From the cell containing the given text, extract its center point as (x, y) coordinate. 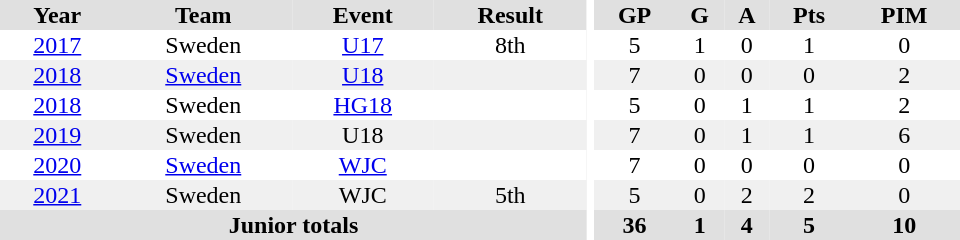
A (747, 15)
Result (511, 15)
10 (904, 225)
HG18 (363, 105)
2019 (58, 135)
Event (363, 15)
GP (635, 15)
Pts (810, 15)
4 (747, 225)
G (700, 15)
Junior totals (294, 225)
2021 (58, 195)
2020 (58, 165)
8th (511, 45)
5th (511, 195)
U17 (363, 45)
PIM (904, 15)
6 (904, 135)
2017 (58, 45)
36 (635, 225)
Team (204, 15)
Year (58, 15)
